Provide the (X, Y) coordinate of the cell's center where the given text is located.  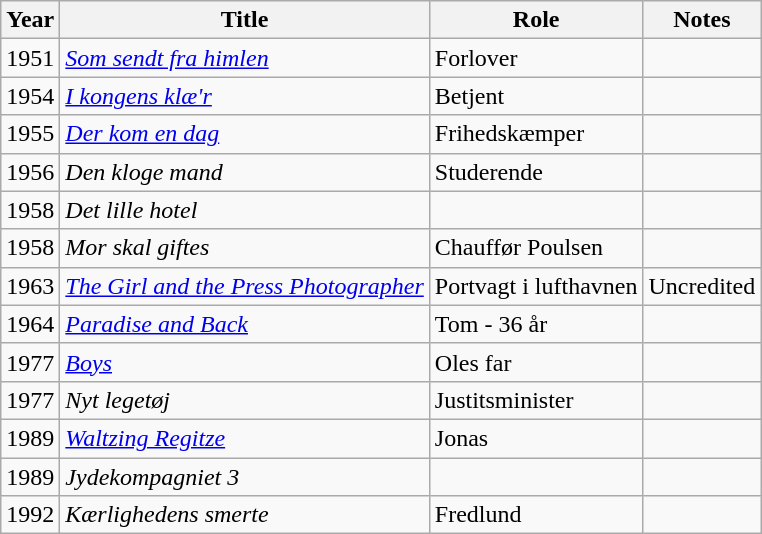
1955 (30, 134)
1992 (30, 515)
Boys (244, 362)
Fredlund (536, 515)
Jydekompagniet 3 (244, 477)
Nyt legetøj (244, 400)
1951 (30, 58)
Uncredited (702, 286)
Chauffør Poulsen (536, 248)
1954 (30, 96)
Der kom en dag (244, 134)
Waltzing Regitze (244, 438)
Oles far (536, 362)
Betjent (536, 96)
Kærlighedens smerte (244, 515)
Mor skal giftes (244, 248)
Role (536, 20)
Jonas (536, 438)
Studerende (536, 172)
The Girl and the Press Photographer (244, 286)
1963 (30, 286)
Title (244, 20)
Det lille hotel (244, 210)
Portvagt i lufthavnen (536, 286)
Den kloge mand (244, 172)
Som sendt fra himlen (244, 58)
1956 (30, 172)
Paradise and Back (244, 324)
Year (30, 20)
Justitsminister (536, 400)
Notes (702, 20)
Forlover (536, 58)
Frihedskæmper (536, 134)
Tom - 36 år (536, 324)
1964 (30, 324)
I kongens klæ'r (244, 96)
